Extract the [x, y] coordinate from the center of the cell holding the provided text.  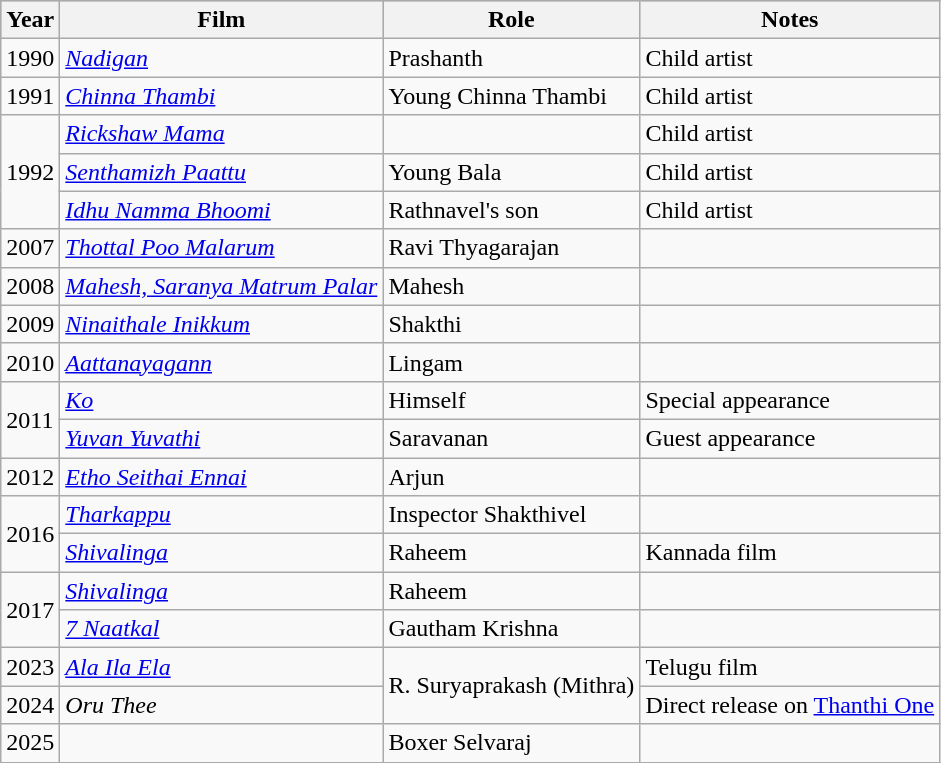
Notes [790, 20]
Year [30, 20]
Senthamizh Paattu [222, 172]
2008 [30, 286]
Aattanayagann [222, 362]
Role [512, 20]
Himself [512, 400]
Thottal Poo Malarum [222, 248]
2009 [30, 324]
Film [222, 20]
2010 [30, 362]
Ko [222, 400]
Arjun [512, 477]
1991 [30, 96]
Young Chinna Thambi [512, 96]
Yuvan Yuvathi [222, 438]
Rickshaw Mama [222, 134]
Chinna Thambi [222, 96]
Kannada film [790, 553]
1990 [30, 58]
2012 [30, 477]
Direct release on Thanthi One [790, 705]
Gautham Krishna [512, 629]
Special appearance [790, 400]
R. Suryaprakash (Mithra) [512, 686]
Prashanth [512, 58]
2024 [30, 705]
Ala Ila Ela [222, 667]
Idhu Namma Bhoomi [222, 210]
1992 [30, 172]
7 Naatkal [222, 629]
Etho Seithai Ennai [222, 477]
2016 [30, 534]
Nadigan [222, 58]
2025 [30, 743]
Shakthi [512, 324]
2011 [30, 419]
Inspector Shakthivel [512, 515]
2017 [30, 610]
Young Bala [512, 172]
Ninaithale Inikkum [222, 324]
Lingam [512, 362]
Saravanan [512, 438]
Tharkappu [222, 515]
Boxer Selvaraj [512, 743]
Mahesh, Saranya Matrum Palar [222, 286]
2007 [30, 248]
2023 [30, 667]
Rathnavel's son [512, 210]
Telugu film [790, 667]
Oru Thee [222, 705]
Mahesh [512, 286]
Guest appearance [790, 438]
Ravi Thyagarajan [512, 248]
